For the text-containing cell, return its midpoint in (X, Y) coordinate format. 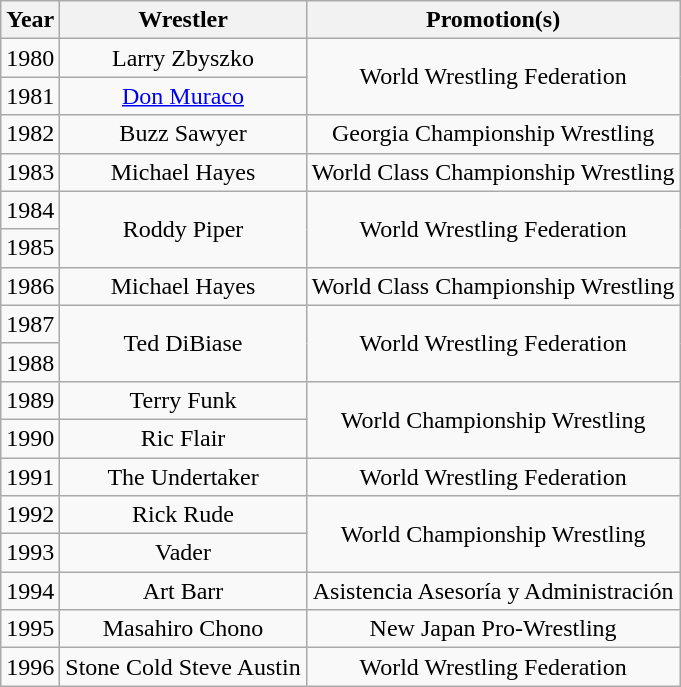
Masahiro Chono (183, 629)
Rick Rude (183, 515)
Georgia Championship Wrestling (493, 134)
Asistencia Asesoría y Administración (493, 591)
Promotion(s) (493, 20)
The Undertaker (183, 477)
1985 (30, 248)
Don Muraco (183, 96)
Wrestler (183, 20)
Vader (183, 553)
1996 (30, 667)
1994 (30, 591)
Stone Cold Steve Austin (183, 667)
Art Barr (183, 591)
1983 (30, 172)
Larry Zbyszko (183, 58)
1989 (30, 400)
Roddy Piper (183, 229)
1981 (30, 96)
Ted DiBiase (183, 343)
New Japan Pro-Wrestling (493, 629)
1984 (30, 210)
1993 (30, 553)
1992 (30, 515)
Buzz Sawyer (183, 134)
1980 (30, 58)
1986 (30, 286)
1982 (30, 134)
Year (30, 20)
1988 (30, 362)
1987 (30, 324)
Ric Flair (183, 438)
1990 (30, 438)
1991 (30, 477)
Terry Funk (183, 400)
1995 (30, 629)
